Output the (x, y) coordinate of the center of the cell containing the given text.  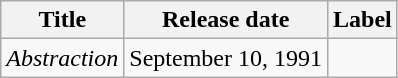
September 10, 1991 (226, 58)
Title (62, 20)
Label (363, 20)
Abstraction (62, 58)
Release date (226, 20)
